Scan for the cell matching the given text and deliver its [X, Y] coordinate at center. 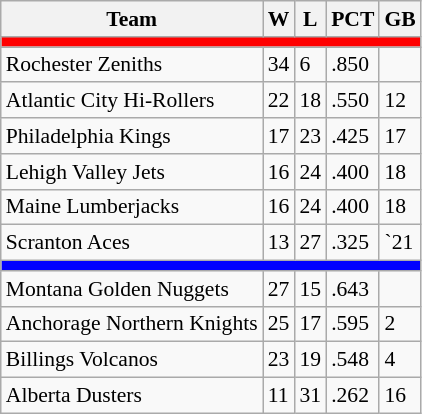
12 [400, 101]
25 [279, 324]
W [279, 19]
GB [400, 19]
Team [132, 19]
Billings Volcanos [132, 360]
Montana Golden Nuggets [132, 289]
13 [279, 243]
34 [279, 65]
4 [400, 360]
15 [310, 289]
Scranton Aces [132, 243]
`21 [400, 243]
Alberta Dusters [132, 396]
Rochester Zeniths [132, 65]
.325 [352, 243]
Lehigh Valley Jets [132, 172]
Maine Lumberjacks [132, 207]
6 [310, 65]
.643 [352, 289]
.548 [352, 360]
.550 [352, 101]
Anchorage Northern Knights [132, 324]
L [310, 19]
.850 [352, 65]
Philadelphia Kings [132, 136]
.595 [352, 324]
19 [310, 360]
2 [400, 324]
31 [310, 396]
PCT [352, 19]
Atlantic City Hi-Rollers [132, 101]
.262 [352, 396]
22 [279, 101]
11 [279, 396]
.425 [352, 136]
